Return the [x, y] coordinate for the center point of the cell that contains the specified text.  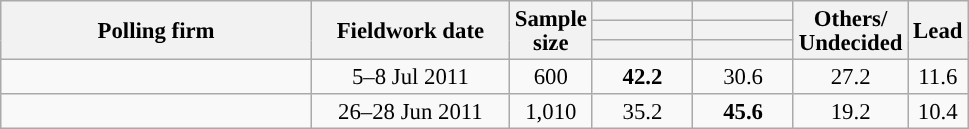
10.4 [938, 112]
600 [550, 78]
27.2 [850, 78]
Others/Undecided [850, 30]
Sample size [550, 30]
35.2 [642, 112]
45.6 [744, 112]
11.6 [938, 78]
19.2 [850, 112]
5–8 Jul 2011 [410, 78]
42.2 [642, 78]
1,010 [550, 112]
Lead [938, 30]
30.6 [744, 78]
26–28 Jun 2011 [410, 112]
Polling firm [156, 30]
Fieldwork date [410, 30]
